Provide the (x, y) coordinate of the cell's center where the given text is located.  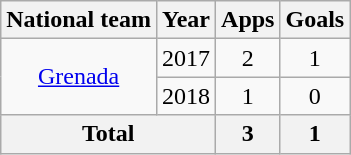
Year (186, 20)
Grenada (79, 77)
2018 (186, 96)
2017 (186, 58)
Total (108, 134)
Goals (315, 20)
3 (248, 134)
National team (79, 20)
0 (315, 96)
2 (248, 58)
Apps (248, 20)
